Determine the (x, y) coordinate at the center of the cell enclosing the given text.  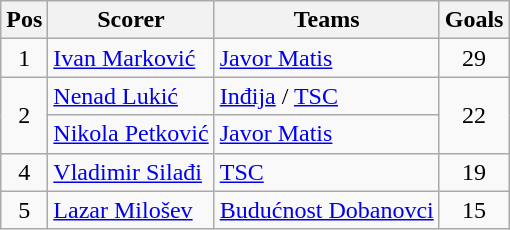
29 (474, 58)
15 (474, 210)
4 (24, 172)
Lazar Milošev (131, 210)
Nenad Lukić (131, 96)
Nikola Petković (131, 134)
Goals (474, 20)
Pos (24, 20)
5 (24, 210)
2 (24, 115)
Inđija / TSC (326, 96)
1 (24, 58)
Budućnost Dobanovci (326, 210)
Vladimir Silađi (131, 172)
19 (474, 172)
22 (474, 115)
Scorer (131, 20)
Ivan Marković (131, 58)
Teams (326, 20)
TSC (326, 172)
